From the cell containing the given text, extract its center point as [x, y] coordinate. 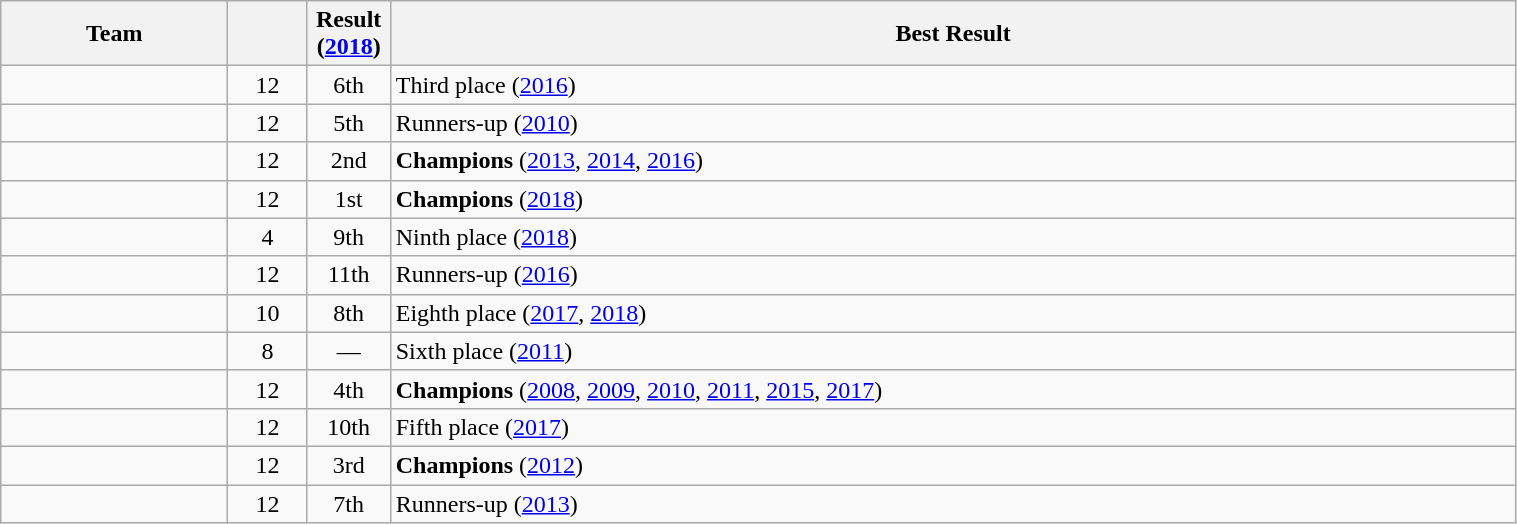
Runners-up (2013) [953, 503]
9th [348, 237]
4th [348, 389]
Runners-up (2016) [953, 275]
4 [268, 237]
10th [348, 427]
8th [348, 313]
7th [348, 503]
Ninth place (2018) [953, 237]
— [348, 351]
Champions (2012) [953, 465]
Eighth place (2017, 2018) [953, 313]
6th [348, 85]
Champions (2018) [953, 199]
Team [114, 34]
Result (2018) [348, 34]
Champions (2008, 2009, 2010, 2011, 2015, 2017) [953, 389]
Third place (2016) [953, 85]
8 [268, 351]
2nd [348, 161]
Fifth place (2017) [953, 427]
Runners-up (2010) [953, 123]
5th [348, 123]
10 [268, 313]
11th [348, 275]
Best Result [953, 34]
3rd [348, 465]
1st [348, 199]
Champions (2013, 2014, 2016) [953, 161]
Sixth place (2011) [953, 351]
